Return the (X, Y) coordinate for the center point of the cell that contains the specified text.  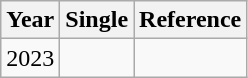
Year (30, 20)
Single (97, 20)
Reference (190, 20)
2023 (30, 58)
